Locate the cell with the specified text and output its [x, y] center coordinate. 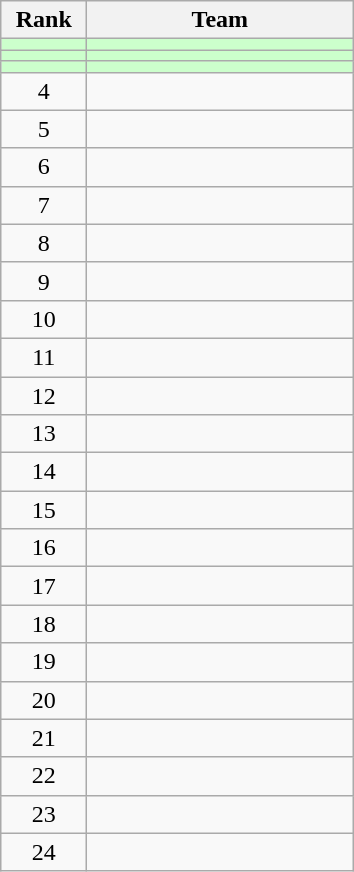
18 [44, 624]
20 [44, 700]
21 [44, 738]
19 [44, 662]
12 [44, 395]
11 [44, 357]
Team [220, 20]
13 [44, 434]
4 [44, 91]
7 [44, 205]
9 [44, 281]
6 [44, 167]
5 [44, 129]
8 [44, 243]
15 [44, 510]
10 [44, 319]
Rank [44, 20]
14 [44, 472]
23 [44, 814]
16 [44, 548]
17 [44, 586]
24 [44, 852]
22 [44, 776]
